Detect which cell encompasses the target text, then output its (X, Y) center coordinate. 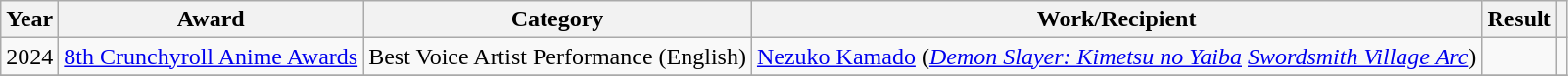
Award (212, 19)
Best Voice Artist Performance (English) (558, 57)
8th Crunchyroll Anime Awards (212, 57)
Category (558, 19)
Work/Recipient (1117, 19)
2024 (29, 57)
Result (1519, 19)
Nezuko Kamado (Demon Slayer: Kimetsu no Yaiba Swordsmith Village Arc) (1117, 57)
Year (29, 19)
